Return (x, y) of the center of cell containing provided text 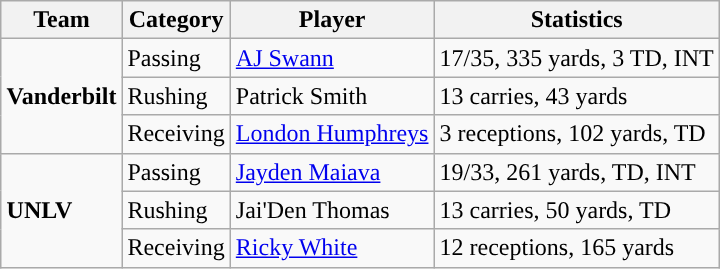
Statistics (576, 20)
Jayden Maiava (332, 172)
13 carries, 50 yards, TD (576, 210)
Ricky White (332, 248)
3 receptions, 102 yards, TD (576, 134)
Player (332, 20)
Team (62, 20)
London Humphreys (332, 134)
17/35, 335 yards, 3 TD, INT (576, 58)
13 carries, 43 yards (576, 96)
Patrick Smith (332, 96)
12 receptions, 165 yards (576, 248)
Category (176, 20)
19/33, 261 yards, TD, INT (576, 172)
Jai'Den Thomas (332, 210)
AJ Swann (332, 58)
Vanderbilt (62, 96)
UNLV (62, 210)
